Return [x, y] of the center of cell containing provided text 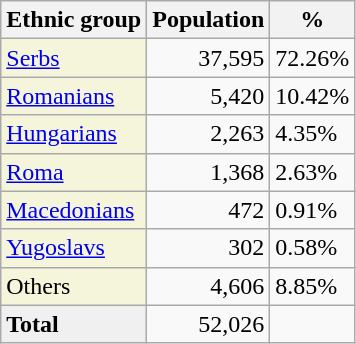
72.26% [312, 58]
Serbs [74, 58]
4,606 [208, 286]
1,368 [208, 172]
302 [208, 248]
4.35% [312, 134]
% [312, 20]
Total [74, 324]
2.63% [312, 172]
0.58% [312, 248]
10.42% [312, 96]
Ethnic group [74, 20]
Romanians [74, 96]
0.91% [312, 210]
Others [74, 286]
472 [208, 210]
52,026 [208, 324]
2,263 [208, 134]
8.85% [312, 286]
Hungarians [74, 134]
Population [208, 20]
5,420 [208, 96]
Yugoslavs [74, 248]
Macedonians [74, 210]
Roma [74, 172]
37,595 [208, 58]
